Search for the cell housing the specified text and yield its (x, y) center coordinate. 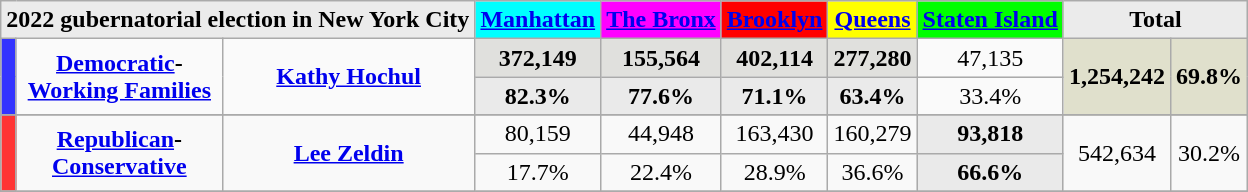
The Bronx (662, 20)
Staten Island (990, 20)
160,279 (872, 134)
28.9% (774, 172)
Manhattan (538, 20)
1,254,242 (1116, 77)
542,634 (1116, 153)
Lee Zeldin (348, 153)
402,114 (774, 58)
2022 gubernatorial election in New York City (238, 20)
372,149 (538, 58)
82.3% (538, 96)
277,280 (872, 58)
36.6% (872, 172)
77.6% (662, 96)
Brooklyn (774, 20)
22.4% (662, 172)
155,564 (662, 58)
Queens (872, 20)
71.1% (774, 96)
69.8% (1210, 77)
Democratic-Working Families (119, 77)
80,159 (538, 134)
33.4% (990, 96)
30.2% (1210, 153)
Kathy Hochul (348, 77)
Republican-Conservative (119, 153)
Total (1155, 20)
63.4% (872, 96)
44,948 (662, 134)
66.6% (990, 172)
93,818 (990, 134)
17.7% (538, 172)
163,430 (774, 134)
47,135 (990, 58)
